Identify which cell holds the provided text, then report its [x, y] central coordinate. 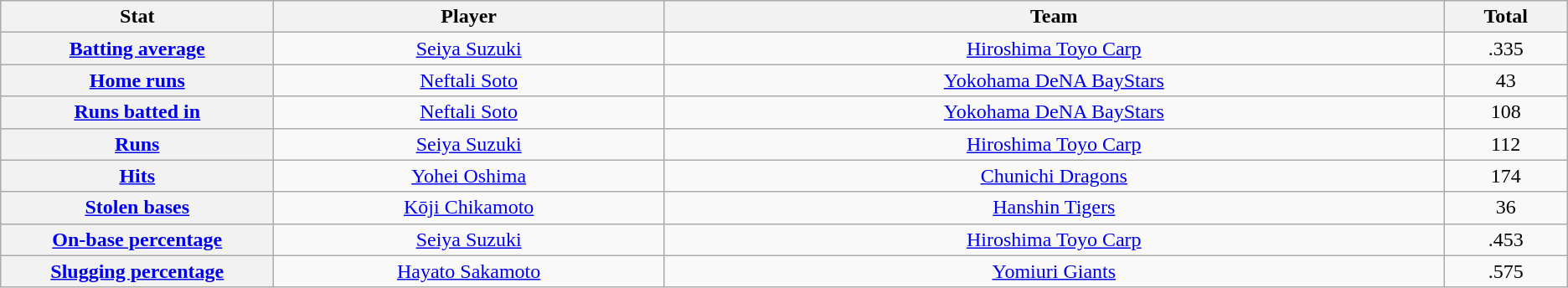
36 [1506, 208]
Home runs [137, 80]
43 [1506, 80]
Yohei Oshima [469, 176]
Team [1055, 17]
Hanshin Tigers [1055, 208]
Runs batted in [137, 112]
Slugging percentage [137, 271]
Yomiuri Giants [1055, 271]
Hits [137, 176]
Batting average [137, 49]
.575 [1506, 271]
Stat [137, 17]
Kōji Chikamoto [469, 208]
On-base percentage [137, 239]
108 [1506, 112]
.335 [1506, 49]
Runs [137, 144]
Hayato Sakamoto [469, 271]
174 [1506, 176]
Player [469, 17]
.453 [1506, 239]
Total [1506, 17]
Stolen bases [137, 208]
112 [1506, 144]
Chunichi Dragons [1055, 176]
